Search for the cell housing the specified text and yield its [x, y] center coordinate. 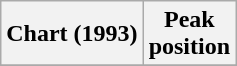
Chart (1993) [72, 34]
Peakposition [189, 34]
